Scan for the cell matching the given text and deliver its (X, Y) coordinate at center. 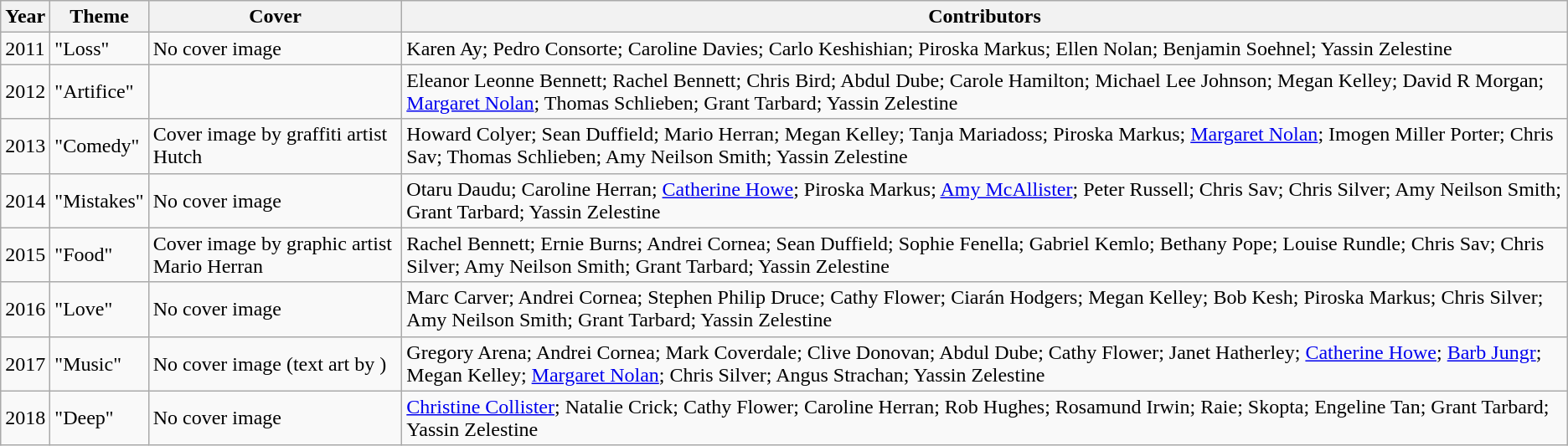
Cover image by graffiti artist Hutch (275, 146)
"Mistakes" (99, 201)
"Food" (99, 254)
Karen Ay; Pedro Consorte; Caroline Davies; Carlo Keshishian; Piroska Markus; Ellen Nolan; Benjamin Soehnel; Yassin Zelestine (985, 49)
"Deep" (99, 418)
2017 (25, 363)
"Love" (99, 310)
Theme (99, 17)
2018 (25, 418)
2016 (25, 310)
"Artifice" (99, 92)
2015 (25, 254)
Cover (275, 17)
2012 (25, 92)
2011 (25, 49)
Cover image by graphic artist Mario Herran (275, 254)
No cover image (text art by ) (275, 363)
2014 (25, 201)
Contributors (985, 17)
Year (25, 17)
"Loss" (99, 49)
2013 (25, 146)
"Music" (99, 363)
"Comedy" (99, 146)
